Pinpoint the cell where the given text exists, returning its [X, Y] midpoint coordinate. 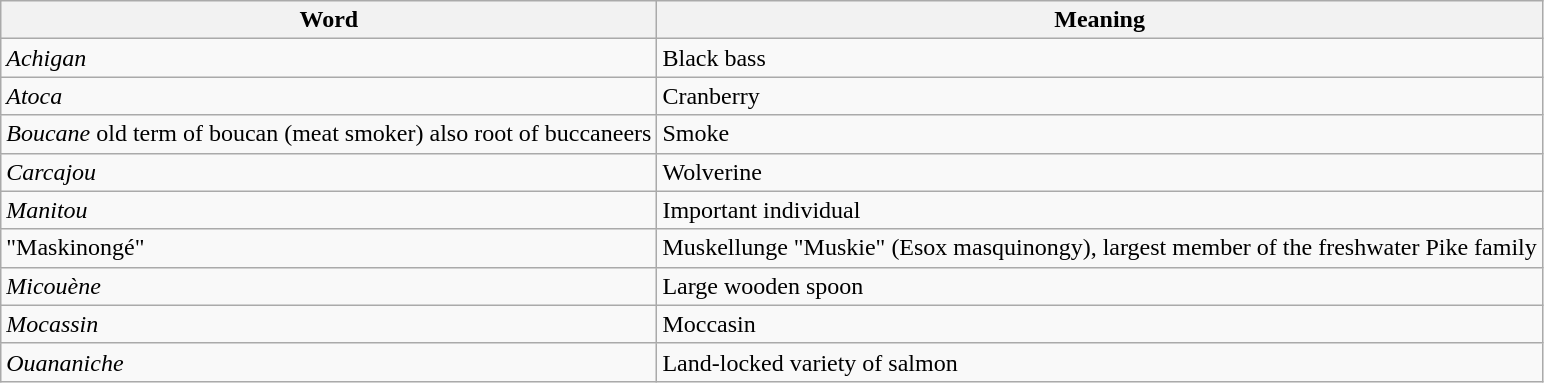
Important individual [1100, 210]
Moccasin [1100, 324]
Mocassin [329, 324]
Ouananiche [329, 362]
Achigan [329, 58]
Atoca [329, 96]
Land-locked variety of salmon [1100, 362]
Smoke [1100, 134]
Large wooden spoon [1100, 286]
"Maskinongé" [329, 248]
Muskellunge "Muskie" (Esox masquinongy), largest member of the freshwater Pike family [1100, 248]
Meaning [1100, 20]
Manitou [329, 210]
Cranberry [1100, 96]
Boucane old term of boucan (meat smoker) also root of buccaneers [329, 134]
Carcajou [329, 172]
Word [329, 20]
Black bass [1100, 58]
Wolverine [1100, 172]
Micouène [329, 286]
